Search for the cell housing the specified text and yield its (X, Y) center coordinate. 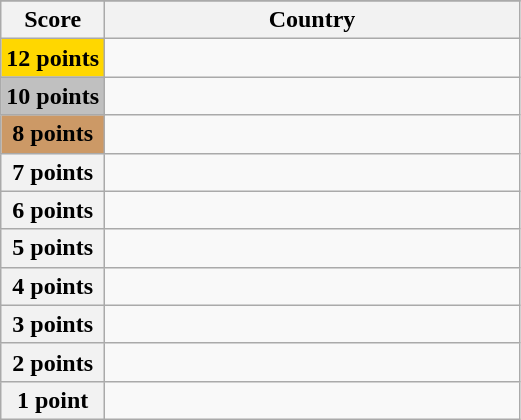
Score (53, 20)
4 points (53, 286)
3 points (53, 324)
Country (312, 20)
10 points (53, 96)
8 points (53, 134)
7 points (53, 172)
5 points (53, 248)
1 point (53, 400)
2 points (53, 362)
6 points (53, 210)
12 points (53, 58)
